Pinpoint the cell where the given text exists, returning its (x, y) midpoint coordinate. 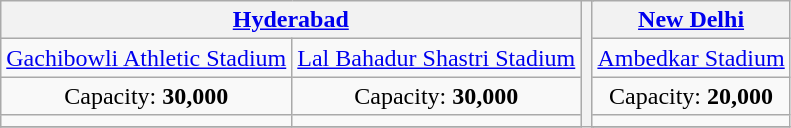
Capacity: 20,000 (691, 96)
Ambedkar Stadium (691, 58)
Hyderabad (291, 20)
New Delhi (691, 20)
Lal Bahadur Shastri Stadium (436, 58)
Gachibowli Athletic Stadium (146, 58)
